Search for the cell housing the specified text and yield its [x, y] center coordinate. 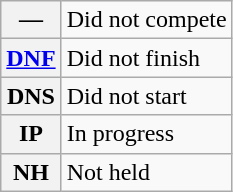
Did not compete [146, 20]
IP [31, 134]
Did not start [146, 96]
NH [31, 172]
DNS [31, 96]
DNF [31, 58]
— [31, 20]
In progress [146, 134]
Did not finish [146, 58]
Not held [146, 172]
